Find where the given text appears and provide that cell's center as [X, Y] coordinate. 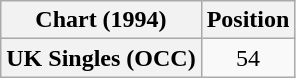
54 [248, 58]
Position [248, 20]
UK Singles (OCC) [101, 58]
Chart (1994) [101, 20]
